Find where the given text appears and provide that cell's center as (X, Y) coordinate. 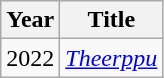
Theerppu (112, 58)
Year (30, 20)
2022 (30, 58)
Title (112, 20)
